Determine the (x, y) coordinate at the center of the cell enclosing the given text.  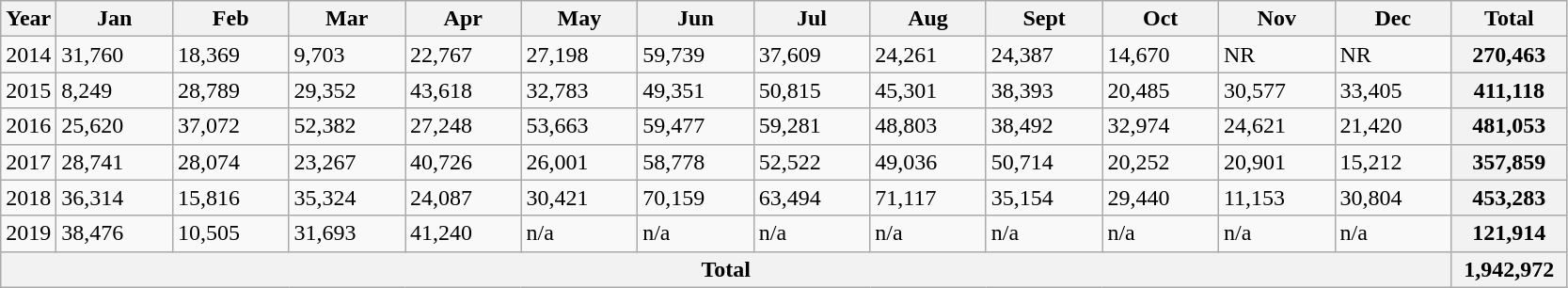
49,351 (696, 90)
14,670 (1161, 55)
2018 (28, 198)
Oct (1161, 19)
33,405 (1393, 90)
26,001 (579, 162)
2017 (28, 162)
38,393 (1044, 90)
9,703 (347, 55)
Jul (812, 19)
41,240 (463, 233)
28,741 (115, 162)
24,621 (1276, 126)
49,036 (928, 162)
1,942,972 (1510, 269)
Apr (463, 19)
27,198 (579, 55)
40,726 (463, 162)
37,072 (230, 126)
24,387 (1044, 55)
28,789 (230, 90)
453,283 (1510, 198)
2015 (28, 90)
2019 (28, 233)
15,212 (1393, 162)
37,609 (812, 55)
31,760 (115, 55)
20,252 (1161, 162)
32,783 (579, 90)
15,816 (230, 198)
52,522 (812, 162)
24,087 (463, 198)
Year (28, 19)
411,118 (1510, 90)
28,074 (230, 162)
22,767 (463, 55)
36,314 (115, 198)
27,248 (463, 126)
May (579, 19)
59,477 (696, 126)
50,714 (1044, 162)
481,053 (1510, 126)
Dec (1393, 19)
52,382 (347, 126)
23,267 (347, 162)
2016 (28, 126)
270,463 (1510, 55)
121,914 (1510, 233)
38,492 (1044, 126)
10,505 (230, 233)
70,159 (696, 198)
Aug (928, 19)
43,618 (463, 90)
Sept (1044, 19)
31,693 (347, 233)
29,440 (1161, 198)
50,815 (812, 90)
58,778 (696, 162)
Nov (1276, 19)
29,352 (347, 90)
2014 (28, 55)
11,153 (1276, 198)
30,421 (579, 198)
71,117 (928, 198)
8,249 (115, 90)
38,476 (115, 233)
Jan (115, 19)
32,974 (1161, 126)
25,620 (115, 126)
30,577 (1276, 90)
20,901 (1276, 162)
48,803 (928, 126)
59,281 (812, 126)
53,663 (579, 126)
24,261 (928, 55)
30,804 (1393, 198)
45,301 (928, 90)
21,420 (1393, 126)
63,494 (812, 198)
20,485 (1161, 90)
Mar (347, 19)
Jun (696, 19)
357,859 (1510, 162)
35,324 (347, 198)
59,739 (696, 55)
35,154 (1044, 198)
18,369 (230, 55)
Feb (230, 19)
